Pinpoint the cell where the given text exists, returning its (X, Y) midpoint coordinate. 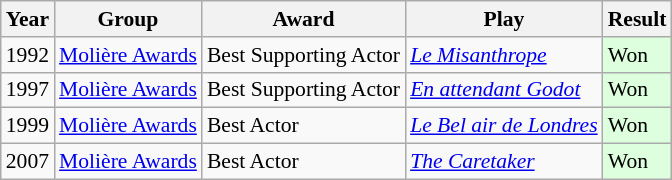
1999 (28, 126)
Group (128, 19)
Play (504, 19)
The Caretaker (504, 162)
Le Bel air de Londres (504, 126)
1997 (28, 90)
En attendant Godot (504, 90)
Result (638, 19)
1992 (28, 55)
Le Misanthrope (504, 55)
Year (28, 19)
Award (304, 19)
2007 (28, 162)
